Extract the (X, Y) coordinate from the center of the cell holding the provided text.  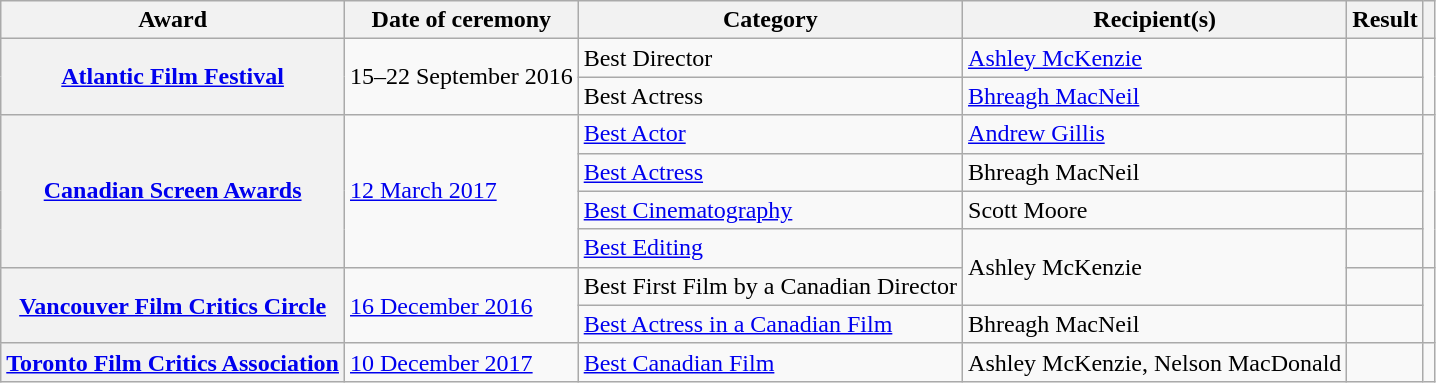
Toronto Film Critics Association (173, 362)
Best Director (770, 58)
Result (1385, 20)
Best Canadian Film (770, 362)
15–22 September 2016 (461, 77)
Ashley McKenzie, Nelson MacDonald (1155, 362)
Best Actress in a Canadian Film (770, 324)
10 December 2017 (461, 362)
Best First Film by a Canadian Director (770, 286)
Category (770, 20)
Vancouver Film Critics Circle (173, 305)
Best Cinematography (770, 210)
Best Editing (770, 248)
Recipient(s) (1155, 20)
Date of ceremony (461, 20)
12 March 2017 (461, 191)
Canadian Screen Awards (173, 191)
Atlantic Film Festival (173, 77)
Andrew Gillis (1155, 134)
Scott Moore (1155, 210)
16 December 2016 (461, 305)
Best Actor (770, 134)
Award (173, 20)
